Pinpoint the cell where the given text exists, returning its (X, Y) midpoint coordinate. 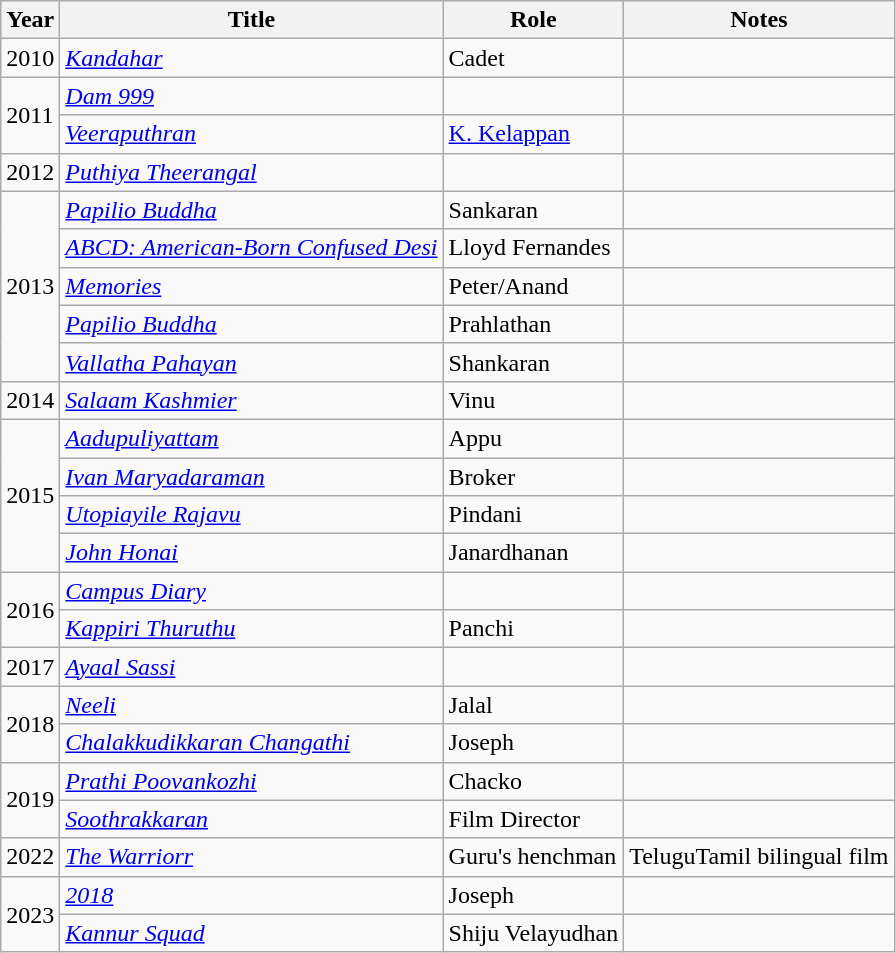
Vallatha Pahayan (252, 362)
Vinu (534, 400)
ABCD: American-Born Confused Desi (252, 248)
Neeli (252, 705)
2017 (30, 667)
Memories (252, 286)
Year (30, 20)
Veeraputhran (252, 134)
Shankaran (534, 362)
K. Kelappan (534, 134)
2012 (30, 172)
Ayaal Sassi (252, 667)
Utopiayile Rajavu (252, 515)
Guru's henchman (534, 857)
John Honai (252, 553)
Pindani (534, 515)
Role (534, 20)
Appu (534, 438)
Soothrakkaran (252, 819)
2011 (30, 115)
Jalal (534, 705)
Title (252, 20)
Aadupuliyattam (252, 438)
2010 (30, 58)
Salaam Kashmier (252, 400)
TeluguTamil bilingual film (759, 857)
Prahlathan (534, 324)
Notes (759, 20)
Film Director (534, 819)
2016 (30, 610)
Shiju Velayudhan (534, 933)
Dam 999 (252, 96)
2023 (30, 914)
Kandahar (252, 58)
2019 (30, 800)
2022 (30, 857)
Janardhanan (534, 553)
2014 (30, 400)
Ivan Maryadaraman (252, 477)
Lloyd Fernandes (534, 248)
Cadet (534, 58)
Campus Diary (252, 591)
Sankaran (534, 210)
2015 (30, 495)
Puthiya Theerangal (252, 172)
2013 (30, 286)
Chacko (534, 781)
Prathi Poovankozhi (252, 781)
Chalakkudikkaran Changathi (252, 743)
Peter/Anand (534, 286)
Broker (534, 477)
Kannur Squad (252, 933)
Panchi (534, 629)
The Warriorr (252, 857)
Kappiri Thuruthu (252, 629)
